From the cell containing the given text, extract its center point as (X, Y) coordinate. 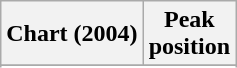
Peakposition (189, 34)
Chart (2004) (72, 34)
